For the text-containing cell, return its midpoint in (X, Y) coordinate format. 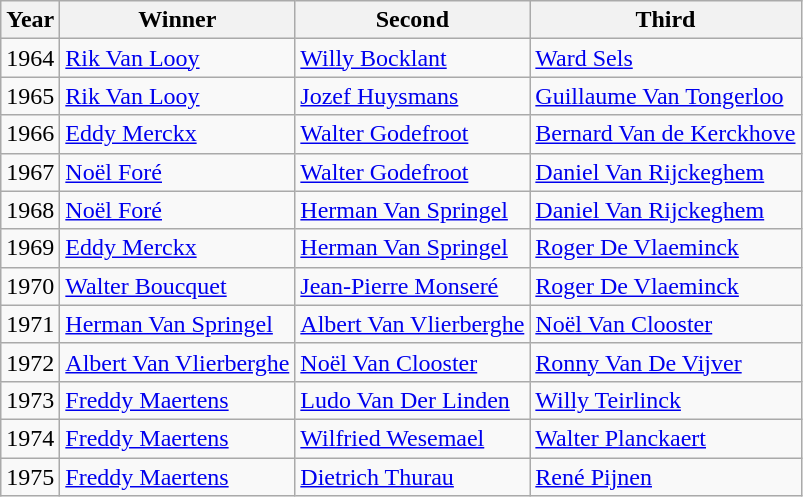
Dietrich Thurau (412, 477)
1971 (30, 324)
1964 (30, 58)
1972 (30, 362)
Walter Planckaert (666, 438)
1968 (30, 210)
Guillaume Van Tongerloo (666, 96)
1974 (30, 438)
Ronny Van De Vijver (666, 362)
Bernard Van de Kerckhove (666, 134)
Willy Bocklant (412, 58)
Jean-Pierre Monseré (412, 286)
Second (412, 20)
1973 (30, 400)
René Pijnen (666, 477)
Jozef Huysmans (412, 96)
1969 (30, 248)
Ward Sels (666, 58)
1966 (30, 134)
Winner (178, 20)
Wilfried Wesemael (412, 438)
Willy Teirlinck (666, 400)
Ludo Van Der Linden (412, 400)
1975 (30, 477)
Year (30, 20)
1965 (30, 96)
1970 (30, 286)
Walter Boucquet (178, 286)
1967 (30, 172)
Third (666, 20)
